Search for the cell housing the specified text and yield its [X, Y] center coordinate. 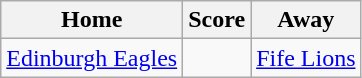
Home [92, 20]
Fife Lions [306, 58]
Score [217, 20]
Edinburgh Eagles [92, 58]
Away [306, 20]
